Return the [X, Y] coordinate for the center point of the cell that contains the specified text.  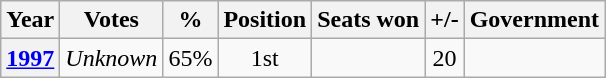
1997 [30, 58]
Government [534, 20]
Unknown [112, 58]
Votes [112, 20]
1st [265, 58]
Seats won [368, 20]
% [190, 20]
+/- [444, 20]
Position [265, 20]
Year [30, 20]
20 [444, 58]
65% [190, 58]
